Determine the (X, Y) coordinate at the center of the cell enclosing the given text.  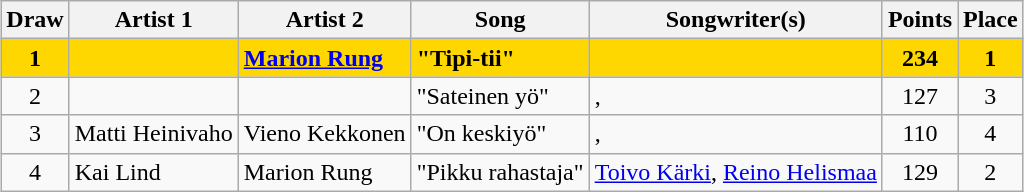
"Tipi-tii" (500, 58)
234 (920, 58)
Points (920, 20)
Toivo Kärki, Reino Helismaa (736, 172)
Matti Heinivaho (154, 134)
Draw (35, 20)
110 (920, 134)
127 (920, 96)
Song (500, 20)
Artist 2 (324, 20)
Kai Lind (154, 172)
"Pikku rahastaja" (500, 172)
"Sateinen yö" (500, 96)
129 (920, 172)
"On keskiyö" (500, 134)
Songwriter(s) (736, 20)
Place (991, 20)
Vieno Kekkonen (324, 134)
Artist 1 (154, 20)
